From the cell containing the given text, extract its center point as (x, y) coordinate. 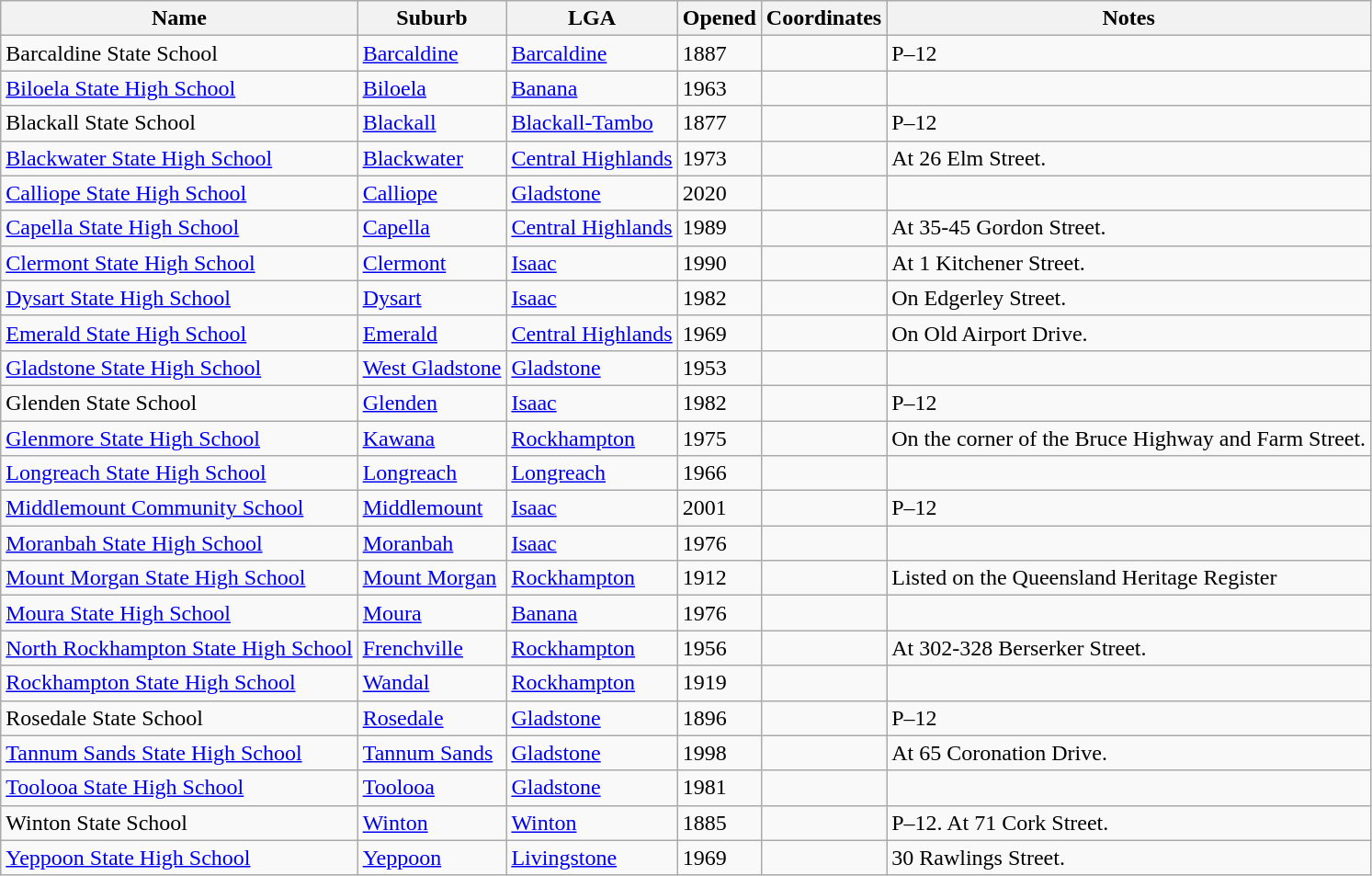
Opened (719, 18)
Toolooa (432, 788)
At 302-328 Berserker Street. (1128, 648)
Blackall State School (179, 123)
Glenden (432, 403)
2020 (719, 193)
Yeppoon State High School (179, 858)
1912 (719, 578)
Listed on the Queensland Heritage Register (1128, 578)
Suburb (432, 18)
Longreach State High School (179, 473)
1877 (719, 123)
At 35-45 Gordon Street. (1128, 228)
Emerald (432, 333)
Calliope State High School (179, 193)
Dysart State High School (179, 298)
Middlemount Community School (179, 508)
Toolooa State High School (179, 788)
Glenden State School (179, 403)
At 65 Coronation Drive. (1128, 753)
At 26 Elm Street. (1128, 158)
Yeppoon (432, 858)
Moura State High School (179, 613)
At 1 Kitchener Street. (1128, 263)
Livingstone (592, 858)
Blackwater State High School (179, 158)
1975 (719, 438)
Clermont (432, 263)
Blackwater (432, 158)
Kawana (432, 438)
Glenmore State High School (179, 438)
Rosedale State School (179, 718)
Wandal (432, 683)
Blackall (432, 123)
1919 (719, 683)
Tannum Sands State High School (179, 753)
Moura (432, 613)
1973 (719, 158)
Mount Morgan State High School (179, 578)
On the corner of the Bruce Highway and Farm Street. (1128, 438)
Dysart (432, 298)
1981 (719, 788)
Rockhampton State High School (179, 683)
Biloela (432, 88)
Biloela State High School (179, 88)
1989 (719, 228)
1966 (719, 473)
P–12. At 71 Cork Street. (1128, 823)
1953 (719, 368)
West Gladstone (432, 368)
Blackall-Tambo (592, 123)
Moranbah (432, 543)
Tannum Sands (432, 753)
Calliope (432, 193)
1885 (719, 823)
Gladstone State High School (179, 368)
LGA (592, 18)
Rosedale (432, 718)
Emerald State High School (179, 333)
Clermont State High School (179, 263)
Name (179, 18)
Mount Morgan (432, 578)
On Edgerley Street. (1128, 298)
Notes (1128, 18)
Moranbah State High School (179, 543)
1956 (719, 648)
1990 (719, 263)
Capella (432, 228)
On Old Airport Drive. (1128, 333)
North Rockhampton State High School (179, 648)
2001 (719, 508)
1887 (719, 53)
Middlemount (432, 508)
Barcaldine State School (179, 53)
1998 (719, 753)
1963 (719, 88)
Coordinates (823, 18)
30 Rawlings Street. (1128, 858)
Winton State School (179, 823)
Capella State High School (179, 228)
1896 (719, 718)
Frenchville (432, 648)
